Find where the given text appears and provide that cell's center as (x, y) coordinate. 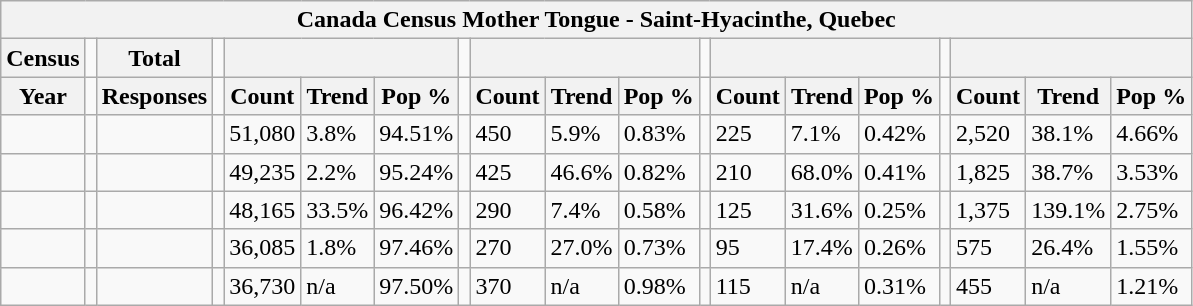
Census (43, 58)
210 (748, 172)
0.25% (898, 210)
1.55% (1152, 248)
1.21% (1152, 286)
1,825 (988, 172)
46.6% (582, 172)
370 (508, 286)
455 (988, 286)
1.8% (338, 248)
51,080 (262, 134)
290 (508, 210)
26.4% (1068, 248)
0.83% (658, 134)
0.82% (658, 172)
115 (748, 286)
36,730 (262, 286)
36,085 (262, 248)
270 (508, 248)
49,235 (262, 172)
97.50% (416, 286)
95.24% (416, 172)
0.41% (898, 172)
48,165 (262, 210)
94.51% (416, 134)
2.2% (338, 172)
3.53% (1152, 172)
38.7% (1068, 172)
2,520 (988, 134)
425 (508, 172)
95 (748, 248)
7.4% (582, 210)
7.1% (822, 134)
0.73% (658, 248)
2.75% (1152, 210)
17.4% (822, 248)
0.98% (658, 286)
225 (748, 134)
0.42% (898, 134)
139.1% (1068, 210)
Canada Census Mother Tongue - Saint-Hyacinthe, Quebec (596, 20)
38.1% (1068, 134)
27.0% (582, 248)
3.8% (338, 134)
Total (154, 58)
575 (988, 248)
31.6% (822, 210)
0.58% (658, 210)
97.46% (416, 248)
Responses (154, 96)
0.31% (898, 286)
125 (748, 210)
68.0% (822, 172)
Year (43, 96)
4.66% (1152, 134)
96.42% (416, 210)
5.9% (582, 134)
0.26% (898, 248)
33.5% (338, 210)
1,375 (988, 210)
450 (508, 134)
